Provide the [x, y] coordinate of the cell's center where the given text is located.  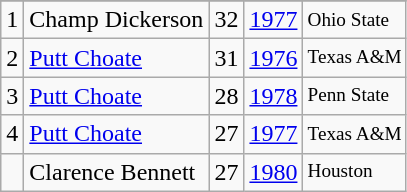
1 [12, 20]
2 [12, 58]
4 [12, 134]
Ohio State [354, 20]
1980 [274, 172]
32 [226, 20]
Houston [354, 172]
31 [226, 58]
3 [12, 96]
1978 [274, 96]
1976 [274, 58]
Clarence Bennett [116, 172]
28 [226, 96]
Penn State [354, 96]
Champ Dickerson [116, 20]
